Determine the (X, Y) coordinate at the center of the cell enclosing the given text.  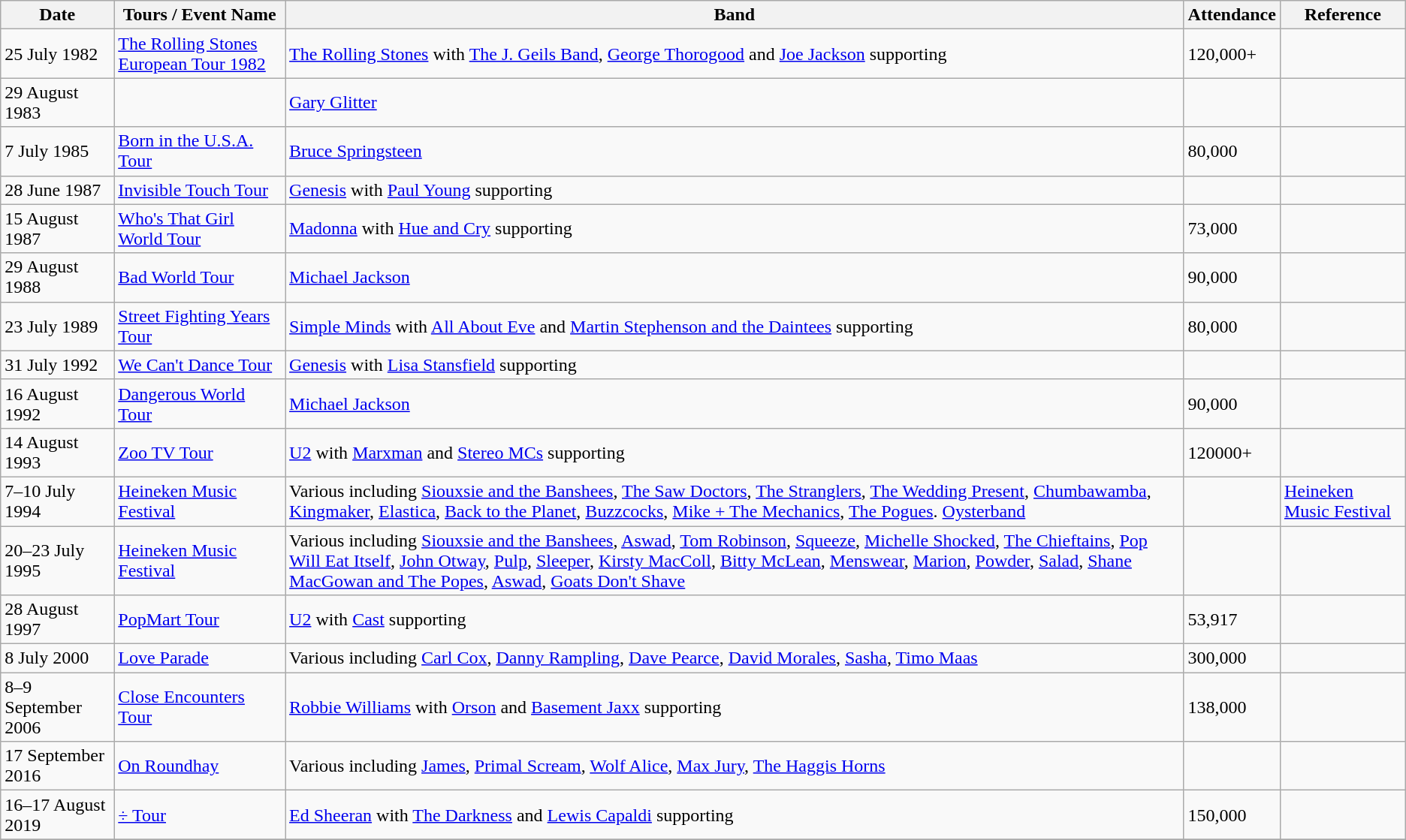
Robbie Williams with Orson and Basement Jaxx supporting (735, 707)
Born in the U.S.A. Tour (200, 152)
Bad World Tour (200, 278)
U2 with Cast supporting (735, 620)
Date (57, 15)
On Roundhay (200, 766)
29 August 1983 (57, 102)
Zoo TV Tour (200, 452)
150,000 (1232, 815)
Tours / Event Name (200, 15)
÷ Tour (200, 815)
Various including James, Primal Scream, Wolf Alice, Max Jury, The Haggis Horns (735, 766)
Genesis with Paul Young supporting (735, 190)
120000+ (1232, 452)
15 August 1987 (57, 228)
Madonna with Hue and Cry supporting (735, 228)
Bruce Springsteen (735, 152)
Attendance (1232, 15)
Gary Glitter (735, 102)
Street Fighting Years Tour (200, 326)
Invisible Touch Tour (200, 190)
The Rolling Stones European Tour 1982 (200, 54)
7–10 July 1994 (57, 501)
29 August 1988 (57, 278)
U2 with Marxman and Stereo MCs supporting (735, 452)
23 July 1989 (57, 326)
300,000 (1232, 658)
PopMart Tour (200, 620)
17 September 2016 (57, 766)
Band (735, 15)
31 July 1992 (57, 365)
Genesis with Lisa Stansfield supporting (735, 365)
Reference (1343, 15)
7 July 1985 (57, 152)
8–9 September 2006 (57, 707)
53,917 (1232, 620)
Ed Sheeran with The Darkness and Lewis Capaldi supporting (735, 815)
73,000 (1232, 228)
28 August 1997 (57, 620)
16–17 August 2019 (57, 815)
The Rolling Stones with The J. Geils Band, George Thorogood and Joe Jackson supporting (735, 54)
Who's That Girl World Tour (200, 228)
20–23 July 1995 (57, 560)
We Can't Dance Tour (200, 365)
Various including Carl Cox, Danny Rampling, Dave Pearce, David Morales, Sasha, Timo Maas (735, 658)
Dangerous World Tour (200, 404)
120,000+ (1232, 54)
Love Parade (200, 658)
8 July 2000 (57, 658)
138,000 (1232, 707)
Simple Minds with All About Eve and Martin Stephenson and the Daintees supporting (735, 326)
Close Encounters Tour (200, 707)
14 August 1993 (57, 452)
25 July 1982 (57, 54)
16 August 1992 (57, 404)
28 June 1987 (57, 190)
